Capture the cell that displays the provided text and extract its [X, Y] central coordinate. 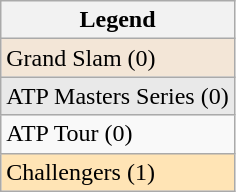
Challengers (1) [118, 172]
ATP Masters Series (0) [118, 96]
Grand Slam (0) [118, 58]
ATP Tour (0) [118, 134]
Legend [118, 20]
